Locate the cell with the specified text and output its (x, y) center coordinate. 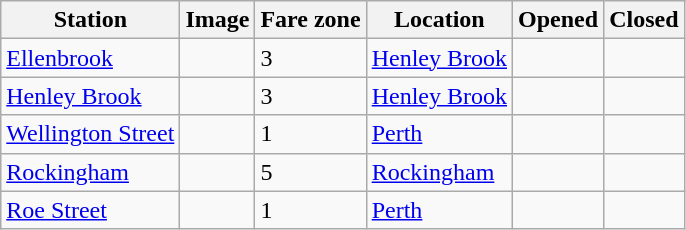
Image (218, 20)
Fare zone (310, 20)
Closed (644, 20)
Opened (558, 20)
Location (439, 20)
5 (310, 172)
Ellenbrook (90, 58)
Roe Street (90, 210)
Wellington Street (90, 134)
Station (90, 20)
